Find where the given text appears and provide that cell's center as [x, y] coordinate. 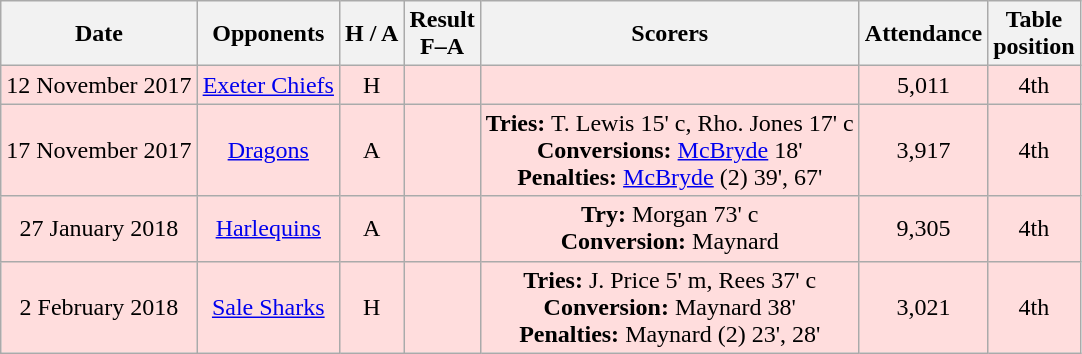
H / A [371, 34]
Tableposition [1034, 34]
Exeter Chiefs [268, 85]
12 November 2017 [99, 85]
Scorers [670, 34]
27 January 2018 [99, 228]
5,011 [923, 85]
Opponents [268, 34]
Harlequins [268, 228]
Date [99, 34]
Tries: J. Price 5' m, Rees 37' cConversion: Maynard 38'Penalties: Maynard (2) 23', 28' [670, 307]
Sale Sharks [268, 307]
Attendance [923, 34]
3,021 [923, 307]
Tries: T. Lewis 15' c, Rho. Jones 17' cConversions: McBryde 18'Penalties: McBryde (2) 39', 67' [670, 150]
Try: Morgan 73' cConversion: Maynard [670, 228]
Dragons [268, 150]
ResultF–A [442, 34]
3,917 [923, 150]
17 November 2017 [99, 150]
9,305 [923, 228]
2 February 2018 [99, 307]
